Return (X, Y) of the center of cell containing provided text 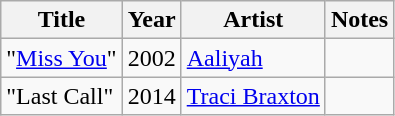
Notes (359, 20)
"Miss You" (62, 58)
Artist (253, 20)
Year (152, 20)
2014 (152, 96)
Aaliyah (253, 58)
"Last Call" (62, 96)
Traci Braxton (253, 96)
Title (62, 20)
2002 (152, 58)
